Search for the cell housing the specified text and yield its [x, y] center coordinate. 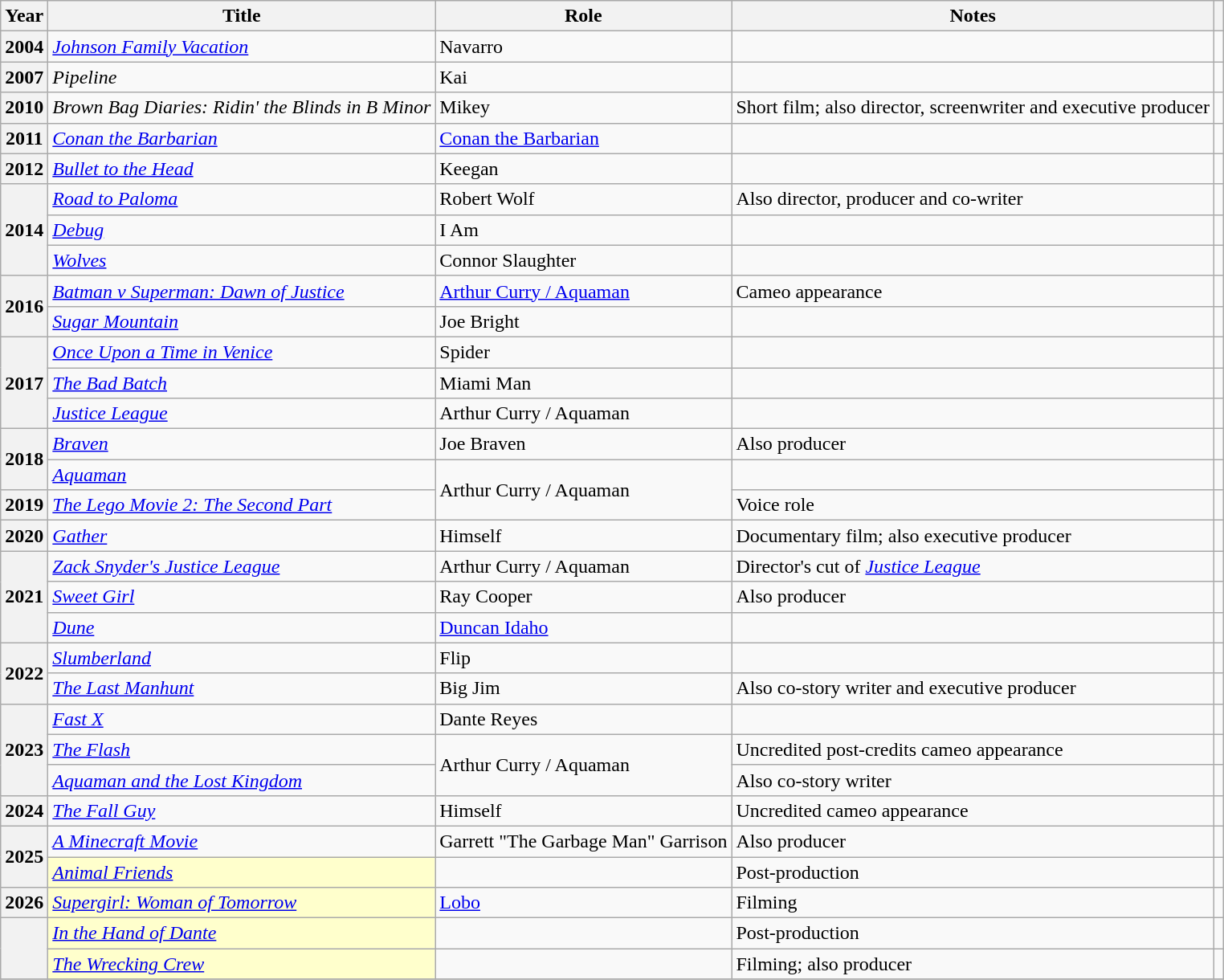
The Flash [242, 749]
Joe Bright [583, 321]
2012 [24, 169]
Flip [583, 658]
Sugar Mountain [242, 321]
Brown Bag Diaries: Ridin' the Blinds in B Minor [242, 108]
2016 [24, 306]
Cameo appearance [973, 291]
Joe Braven [583, 444]
Debug [242, 230]
2024 [24, 811]
Dune [242, 627]
Filming; also producer [973, 964]
2017 [24, 382]
Dante Reyes [583, 719]
Notes [973, 16]
Uncredited post-credits cameo appearance [973, 749]
2011 [24, 138]
Once Upon a Time in Venice [242, 352]
Aquaman [242, 475]
2020 [24, 536]
A Minecraft Movie [242, 841]
Uncredited cameo appearance [973, 811]
2004 [24, 47]
Supergirl: Woman of Tomorrow [242, 903]
Duncan Idaho [583, 627]
Johnson Family Vacation [242, 47]
Ray Cooper [583, 597]
Fast X [242, 719]
Director's cut of Justice League [973, 566]
Spider [583, 352]
I Am [583, 230]
2019 [24, 505]
Wolves [242, 260]
Connor Slaughter [583, 260]
Slumberland [242, 658]
Navarro [583, 47]
Braven [242, 444]
2018 [24, 459]
Documentary film; also executive producer [973, 536]
The Bad Batch [242, 383]
Animal Friends [242, 872]
2025 [24, 856]
The Wrecking Crew [242, 964]
2010 [24, 108]
Miami Man [583, 383]
2014 [24, 230]
Zack Snyder's Justice League [242, 566]
The Last Manhunt [242, 688]
Road to Paloma [242, 199]
The Fall Guy [242, 811]
Mikey [583, 108]
Also co-story writer [973, 780]
Also co-story writer and executive producer [973, 688]
2023 [24, 749]
Title [242, 16]
Lobo [583, 903]
Also director, producer and co-writer [973, 199]
Justice League [242, 414]
Batman v Superman: Dawn of Justice [242, 291]
Aquaman and the Lost Kingdom [242, 780]
Pipeline [242, 77]
2022 [24, 673]
Bullet to the Head [242, 169]
Kai [583, 77]
Sweet Girl [242, 597]
Robert Wolf [583, 199]
Short film; also director, screenwriter and executive producer [973, 108]
Role [583, 16]
Voice role [973, 505]
Keegan [583, 169]
Filming [973, 903]
The Lego Movie 2: The Second Part [242, 505]
Garrett "The Garbage Man" Garrison [583, 841]
Big Jim [583, 688]
Year [24, 16]
Gather [242, 536]
In the Hand of Dante [242, 933]
2007 [24, 77]
2026 [24, 903]
2021 [24, 597]
